Return [X, Y] of the center of cell containing provided text 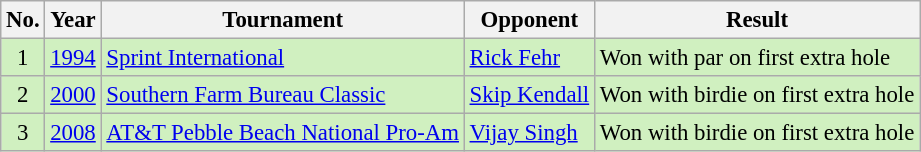
Result [756, 20]
No. [23, 20]
Rick Fehr [529, 58]
3 [23, 133]
2000 [73, 95]
2 [23, 95]
Year [73, 20]
Sprint International [282, 58]
2008 [73, 133]
Opponent [529, 20]
1 [23, 58]
Tournament [282, 20]
1994 [73, 58]
Won with par on first extra hole [756, 58]
Southern Farm Bureau Classic [282, 95]
Vijay Singh [529, 133]
AT&T Pebble Beach National Pro-Am [282, 133]
Skip Kendall [529, 95]
